Pinpoint the cell where the given text exists, returning its [X, Y] midpoint coordinate. 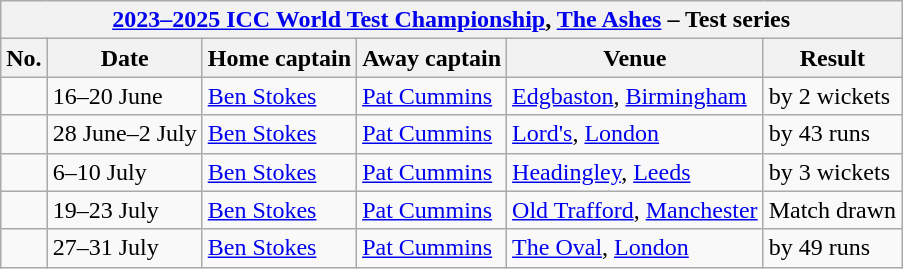
28 June–2 July [124, 134]
Match drawn [832, 210]
27–31 July [124, 248]
by 2 wickets [832, 96]
by 49 runs [832, 248]
19–23 July [124, 210]
Home captain [279, 58]
Headingley, Leeds [636, 172]
Away captain [432, 58]
16–20 June [124, 96]
Date [124, 58]
The Oval, London [636, 248]
Lord's, London [636, 134]
Result [832, 58]
No. [24, 58]
2023–2025 ICC World Test Championship, The Ashes – Test series [452, 20]
Old Trafford, Manchester [636, 210]
Edgbaston, Birmingham [636, 96]
by 3 wickets [832, 172]
Venue [636, 58]
6–10 July [124, 172]
by 43 runs [832, 134]
